Return the [X, Y] coordinate for the center point of the cell that contains the specified text.  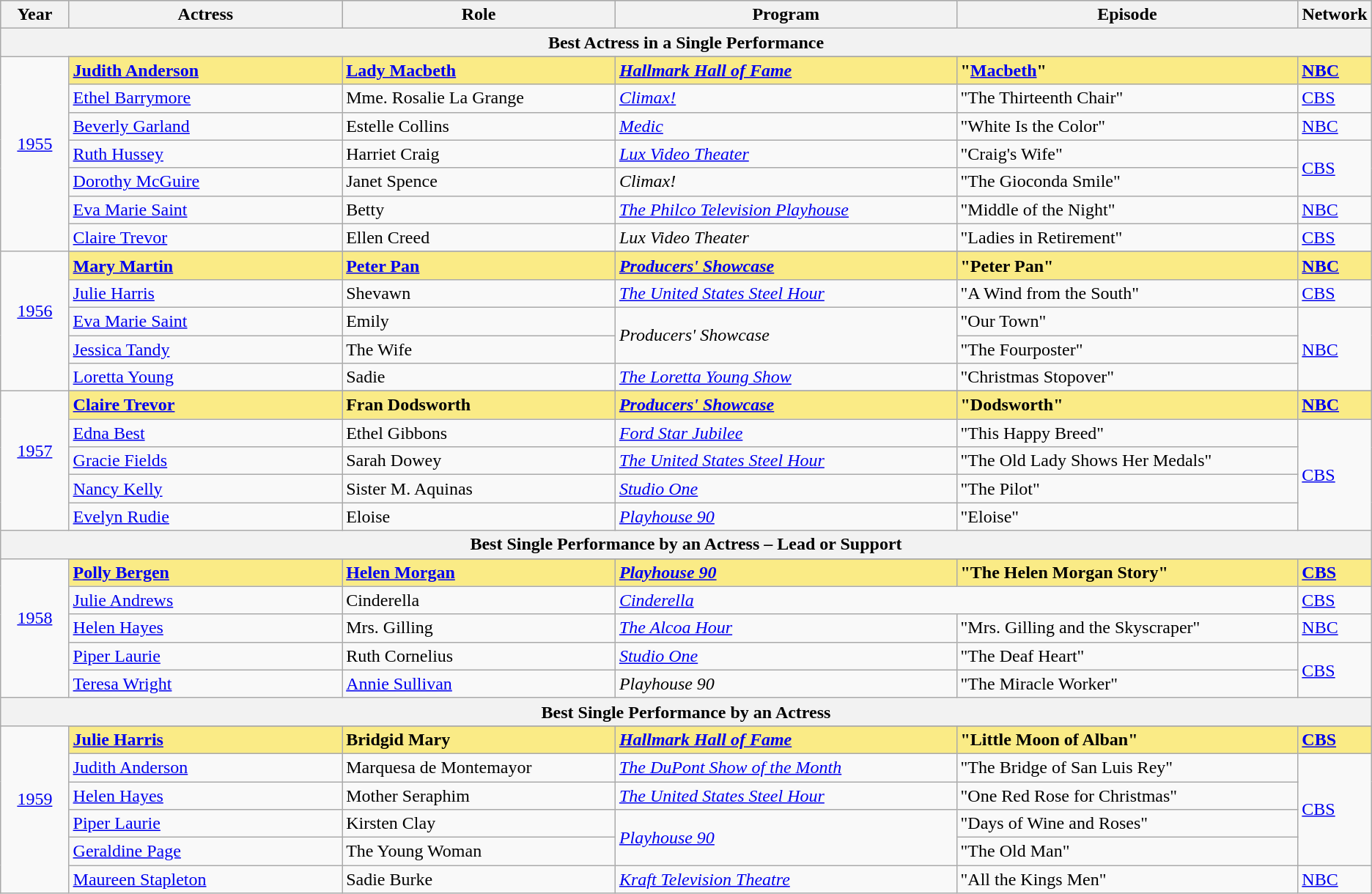
Ruth Cornelius [479, 656]
Shevawn [479, 293]
Medic [786, 126]
Betty [479, 210]
"A Wind from the South" [1127, 293]
Ruth Hussey [205, 154]
Sadie [479, 377]
"The Helen Morgan Story" [1127, 572]
Sister M. Aquinas [479, 489]
"The Gioconda Smile" [1127, 182]
"Craig's Wife" [1127, 154]
Edna Best [205, 433]
Beverly Garland [205, 126]
Jessica Tandy [205, 350]
Loretta Young [205, 377]
"Macbeth" [1127, 70]
"Little Moon of Alban" [1127, 739]
Teresa Wright [205, 684]
"The Old Man" [1127, 851]
"The Thirteenth Chair" [1127, 98]
Kraft Television Theatre [786, 879]
Evelyn Rudie [205, 517]
The Wife [479, 350]
Estelle Collins [479, 126]
1958 [35, 628]
Julie Andrews [205, 600]
1955 [35, 154]
"Mrs. Gilling and the Skyscraper" [1127, 628]
Bridgid Mary [479, 739]
The DuPont Show of the Month [786, 767]
Geraldine Page [205, 851]
Network [1335, 15]
Janet Spence [479, 182]
"The Bridge of San Luis Rey" [1127, 767]
Actress [205, 15]
The Young Woman [479, 851]
Sarah Dowey [479, 461]
Eloise [479, 517]
1959 [35, 809]
Harriet Craig [479, 154]
Mme. Rosalie La Grange [479, 98]
Ethel Gibbons [479, 433]
Role [479, 15]
"All the Kings Men" [1127, 879]
"Our Town" [1127, 321]
Kirsten Clay [479, 824]
Gracie Fields [205, 461]
Nancy Kelly [205, 489]
Marquesa de Montemayor [479, 767]
The Alcoa Hour [786, 628]
"Days of Wine and Roses" [1127, 824]
"Eloise" [1127, 517]
Helen Morgan [479, 572]
Emily [479, 321]
Best Single Performance by an Actress – Lead or Support [686, 544]
Annie Sullivan [479, 684]
Best Single Performance by an Actress [686, 712]
"The Deaf Heart" [1127, 656]
"Dodsworth" [1127, 405]
Sadie Burke [479, 879]
Mrs. Gilling [479, 628]
Dorothy McGuire [205, 182]
Peter Pan [479, 265]
"Ladies in Retirement" [1127, 237]
1956 [35, 321]
"White Is the Color" [1127, 126]
Ethel Barrymore [205, 98]
Mary Martin [205, 265]
The Loretta Young Show [786, 377]
Episode [1127, 15]
"The Pilot" [1127, 489]
Ellen Creed [479, 237]
Program [786, 15]
"This Happy Breed" [1127, 433]
Best Actress in a Single Performance [686, 43]
1957 [35, 461]
"The Miracle Worker" [1127, 684]
Lady Macbeth [479, 70]
The Philco Television Playhouse [786, 210]
"The Old Lady Shows Her Medals" [1127, 461]
"Peter Pan" [1127, 265]
"Christmas Stopover" [1127, 377]
Polly Bergen [205, 572]
Year [35, 15]
"Middle of the Night" [1127, 210]
"The Fourposter" [1127, 350]
Ford Star Jubilee [786, 433]
Fran Dodsworth [479, 405]
Maureen Stapleton [205, 879]
"One Red Rose for Christmas" [1127, 795]
Mother Seraphim [479, 795]
